Search for the cell housing the specified text and yield its [X, Y] center coordinate. 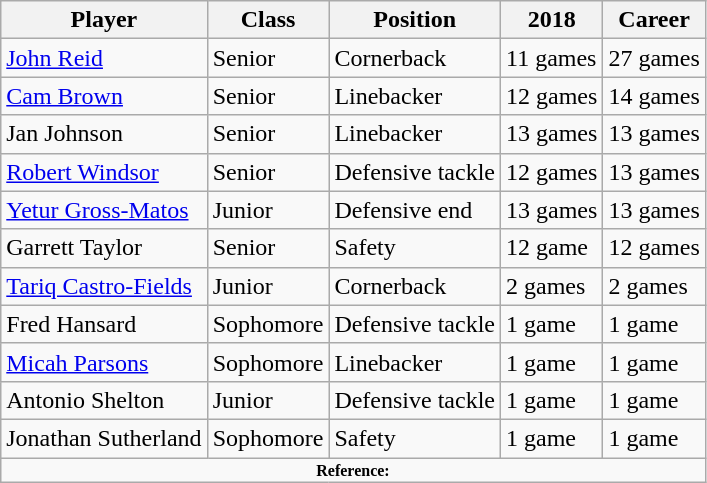
Yetur Gross-Matos [104, 210]
12 game [552, 248]
11 games [552, 58]
Position [415, 20]
Career [654, 20]
Cam Brown [104, 96]
Jonathan Sutherland [104, 438]
2018 [552, 20]
14 games [654, 96]
Antonio Shelton [104, 400]
Garrett Taylor [104, 248]
Reference: [354, 470]
John Reid [104, 58]
Robert Windsor [104, 172]
27 games [654, 58]
Micah Parsons [104, 362]
Fred Hansard [104, 324]
Jan Johnson [104, 134]
Tariq Castro-Fields [104, 286]
Class [268, 20]
Defensive end [415, 210]
Player [104, 20]
